Pinpoint the cell where the given text exists, returning its (x, y) midpoint coordinate. 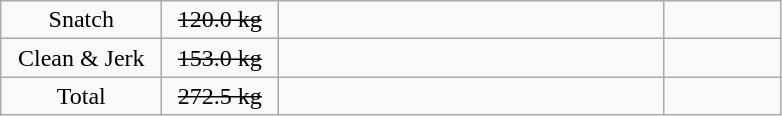
Total (82, 96)
272.5 kg (220, 96)
Clean & Jerk (82, 58)
120.0 kg (220, 20)
153.0 kg (220, 58)
Snatch (82, 20)
